Detect which cell encompasses the target text, then output its (X, Y) center coordinate. 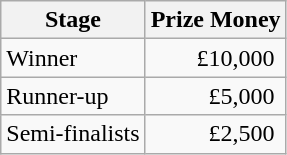
Stage (73, 20)
Winner (73, 58)
£5,000 (216, 96)
Runner-up (73, 96)
£10,000 (216, 58)
£2,500 (216, 134)
Prize Money (216, 20)
Semi-finalists (73, 134)
